Search for the cell housing the specified text and yield its (X, Y) center coordinate. 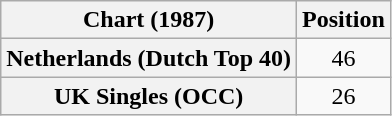
UK Singles (OCC) (149, 96)
Position (344, 20)
Chart (1987) (149, 20)
26 (344, 96)
Netherlands (Dutch Top 40) (149, 58)
46 (344, 58)
